Output the (X, Y) coordinate of the center of the cell containing the given text.  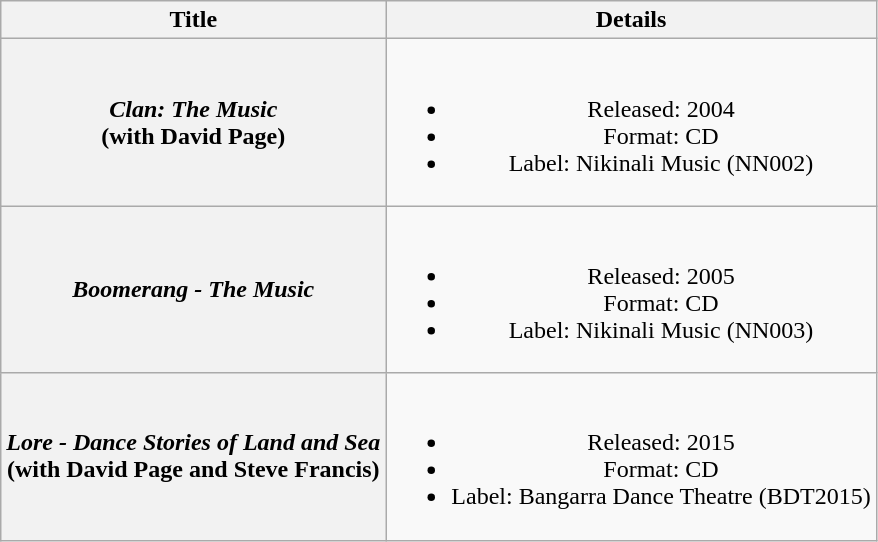
Title (194, 20)
Boomerang - The Music (194, 290)
Released: 2005Format: CDLabel: Nikinali Music (NN003) (631, 290)
Details (631, 20)
Clan: The Music (with David Page) (194, 122)
Lore - Dance Stories of Land and Sea (with David Page and Steve Francis) (194, 456)
Released: 2015Format: CDLabel: Bangarra Dance Theatre (BDT2015) (631, 456)
Released: 2004Format: CDLabel: Nikinali Music (NN002) (631, 122)
